Return the [x, y] coordinate for the center point of the cell that contains the specified text.  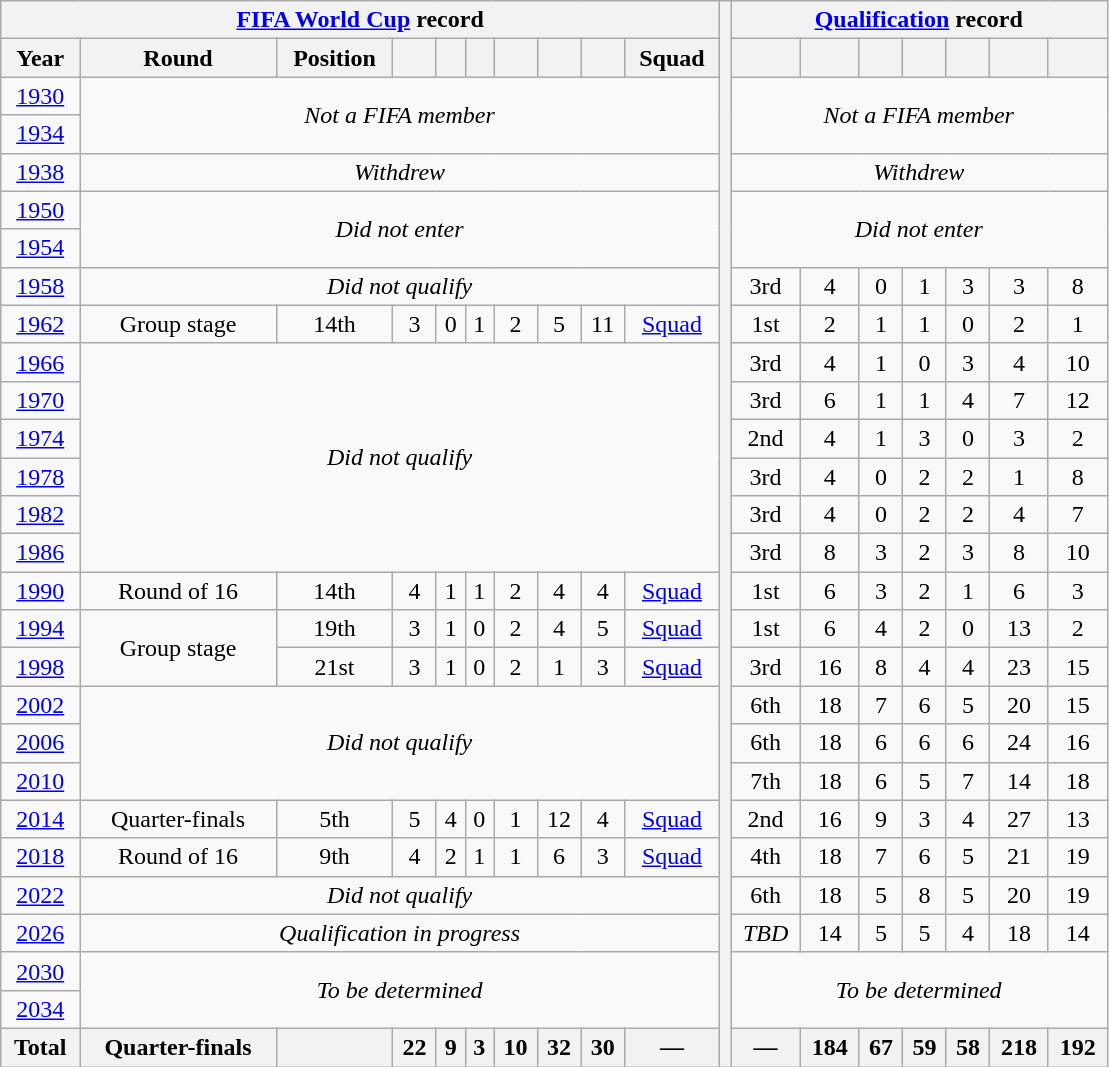
2018 [40, 857]
1990 [40, 591]
58 [968, 1047]
21st [334, 667]
19th [334, 629]
Round [178, 58]
24 [1019, 743]
4th [765, 857]
1954 [40, 248]
1962 [40, 324]
Qualification record [918, 20]
FIFA World Cup record [360, 20]
1982 [40, 515]
218 [1019, 1047]
1938 [40, 172]
192 [1078, 1047]
21 [1019, 857]
1970 [40, 400]
Year [40, 58]
Total [40, 1047]
2006 [40, 743]
30 [603, 1047]
1978 [40, 477]
1934 [40, 134]
2030 [40, 971]
2010 [40, 781]
TBD [765, 933]
1994 [40, 629]
Position [334, 58]
1950 [40, 210]
1966 [40, 362]
1998 [40, 667]
2022 [40, 895]
11 [603, 324]
2002 [40, 705]
Qualification in progress [400, 933]
2034 [40, 1009]
1930 [40, 96]
1958 [40, 286]
27 [1019, 819]
1986 [40, 553]
2014 [40, 819]
1974 [40, 438]
9th [334, 857]
2026 [40, 933]
7th [765, 781]
67 [881, 1047]
5th [334, 819]
22 [415, 1047]
23 [1019, 667]
32 [559, 1047]
184 [830, 1047]
59 [925, 1047]
